Find where the given text appears and provide that cell's center as [X, Y] coordinate. 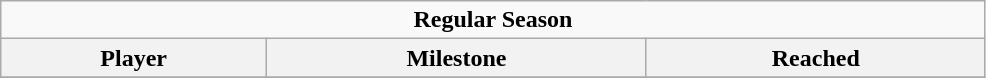
Milestone [457, 58]
Player [134, 58]
Regular Season [493, 20]
Reached [816, 58]
